Output the [x, y] coordinate of the center of the cell containing the given text.  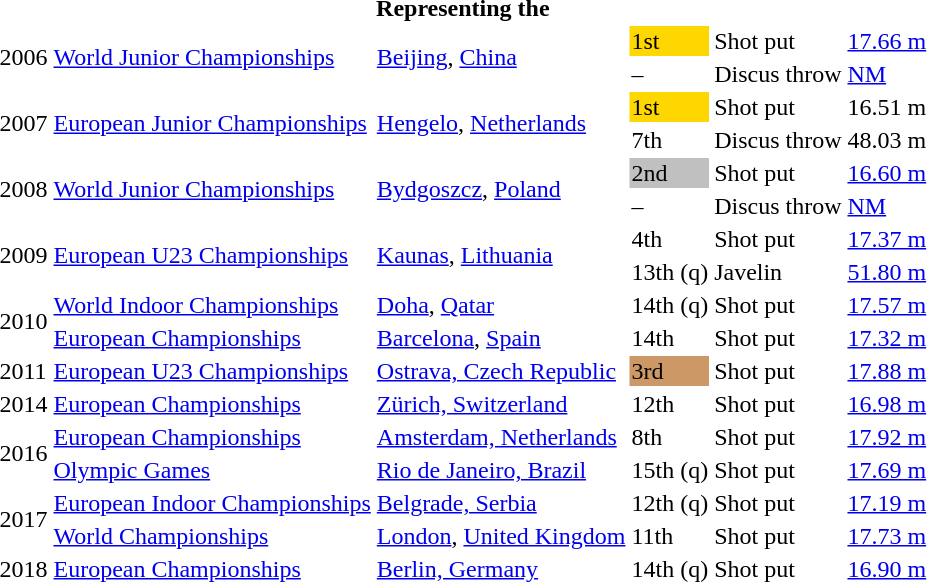
Belgrade, Serbia [501, 503]
Amsterdam, Netherlands [501, 437]
Ostrava, Czech Republic [501, 371]
Kaunas, Lithuania [501, 256]
World Indoor Championships [212, 305]
Zürich, Switzerland [501, 404]
Rio de Janeiro, Brazil [501, 470]
4th [670, 239]
13th (q) [670, 272]
Bydgoszcz, Poland [501, 190]
Barcelona, Spain [501, 338]
8th [670, 437]
12th [670, 404]
World Championships [212, 536]
3rd [670, 371]
2nd [670, 173]
14th [670, 338]
15th (q) [670, 470]
Hengelo, Netherlands [501, 124]
Olympic Games [212, 470]
Doha, Qatar [501, 305]
12th (q) [670, 503]
14th (q) [670, 305]
Beijing, China [501, 58]
European Indoor Championships [212, 503]
11th [670, 536]
London, United Kingdom [501, 536]
European Junior Championships [212, 124]
Javelin [778, 272]
7th [670, 140]
